Return (X, Y) of the center of cell containing provided text 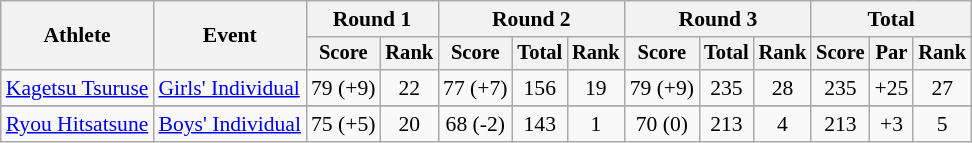
70 (0) (662, 124)
68 (-2) (475, 124)
Round 3 (718, 19)
Kagetsu Tsuruse (78, 88)
19 (596, 88)
1 (596, 124)
Girls' Individual (230, 88)
5 (942, 124)
77 (+7) (475, 88)
143 (540, 124)
27 (942, 88)
Par (892, 54)
Event (230, 36)
Ryou Hitsatsune (78, 124)
Round 1 (372, 19)
28 (783, 88)
+25 (892, 88)
4 (783, 124)
156 (540, 88)
20 (409, 124)
22 (409, 88)
Round 2 (532, 19)
+3 (892, 124)
Athlete (78, 36)
75 (+5) (343, 124)
Boys' Individual (230, 124)
